Return the (X, Y) coordinate for the center point of the cell that contains the specified text.  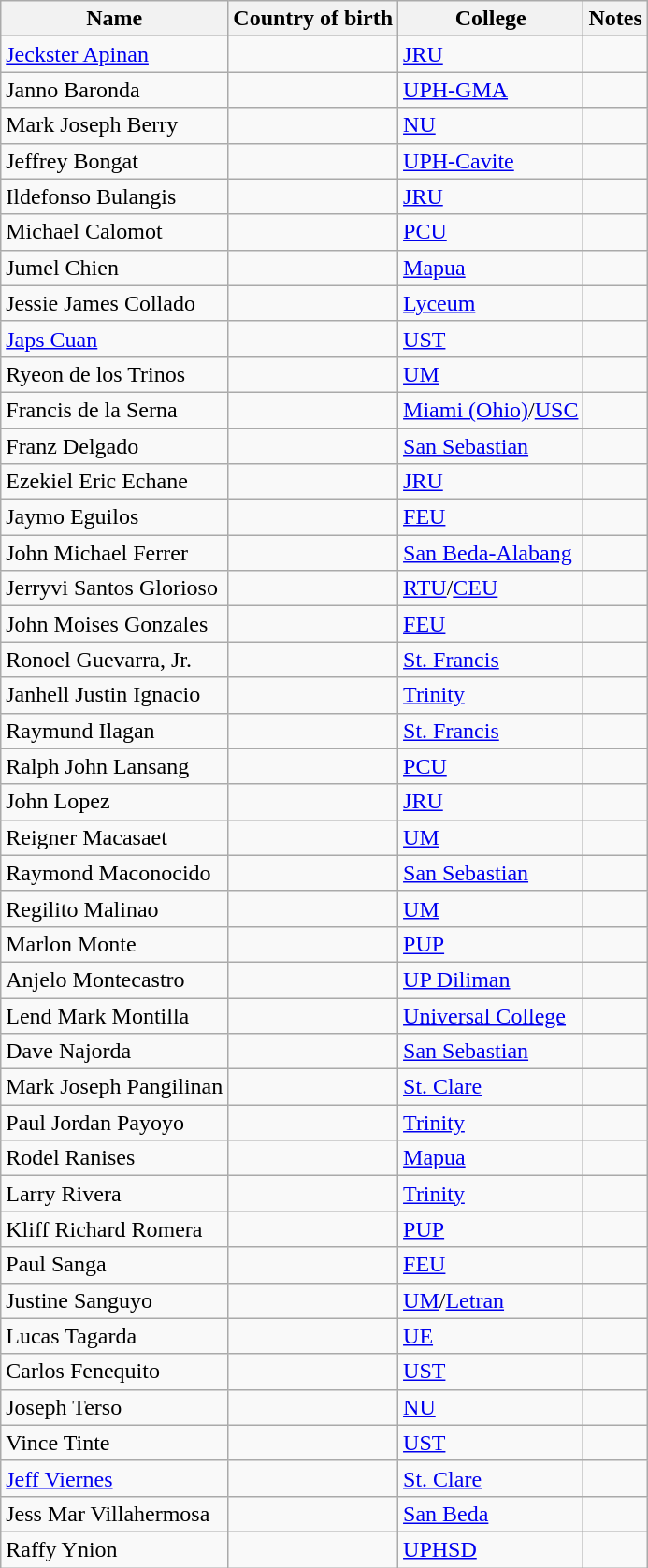
Ildefonso Bulangis (114, 196)
Country of birth (313, 19)
Notes (615, 19)
Ronoel Guevarra, Jr. (114, 660)
Justine Sanguyo (114, 1300)
UPH-GMA (491, 90)
Jeckster Apinan (114, 54)
Ralph John Lansang (114, 766)
UE (491, 1336)
Vince Tinte (114, 1443)
Franz Delgado (114, 446)
Marlon Monte (114, 944)
John Moises Gonzales (114, 624)
UPHSD (491, 1549)
Raymund Ilagan (114, 731)
College (491, 19)
Raffy Ynion (114, 1549)
Japs Cuan (114, 339)
Janno Baronda (114, 90)
Ezekiel Eric Echane (114, 482)
Lyceum (491, 303)
Universal College (491, 1015)
San Beda (491, 1514)
Jerryvi Santos Glorioso (114, 588)
Francis de la Serna (114, 410)
Paul Jordan Payoyo (114, 1123)
Mark Joseph Berry (114, 125)
Name (114, 19)
UM/Letran (491, 1300)
John Michael Ferrer (114, 553)
Lucas Tagarda (114, 1336)
Larry Rivera (114, 1194)
Jess Mar Villahermosa (114, 1514)
Mark Joseph Pangilinan (114, 1087)
Jeffrey Bongat (114, 161)
Paul Sanga (114, 1265)
Joseph Terso (114, 1407)
UPH-Cavite (491, 161)
Miami (Ohio)/USC (491, 410)
RTU/CEU (491, 588)
UP Diliman (491, 980)
Lend Mark Montilla (114, 1015)
San Beda-Alabang (491, 553)
Rodel Ranises (114, 1158)
Dave Najorda (114, 1052)
Jaymo Eguilos (114, 517)
Raymond Maconocido (114, 873)
Regilito Malinao (114, 908)
Jessie James Collado (114, 303)
Carlos Fenequito (114, 1372)
Jumel Chien (114, 268)
Janhell Justin Ignacio (114, 695)
Jeff Viernes (114, 1478)
Reigner Macasaet (114, 837)
John Lopez (114, 802)
Ryeon de los Trinos (114, 374)
Anjelo Montecastro (114, 980)
Kliff Richard Romera (114, 1229)
Michael Calomot (114, 232)
